Detect which cell encompasses the target text, then output its (x, y) center coordinate. 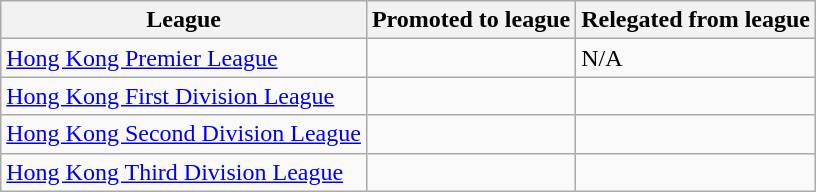
Hong Kong First Division League (184, 96)
Relegated from league (696, 20)
N/A (696, 58)
League (184, 20)
Promoted to league (470, 20)
Hong Kong Second Division League (184, 134)
Hong Kong Premier League (184, 58)
Hong Kong Third Division League (184, 172)
